Scan for the cell matching the given text and deliver its [x, y] coordinate at center. 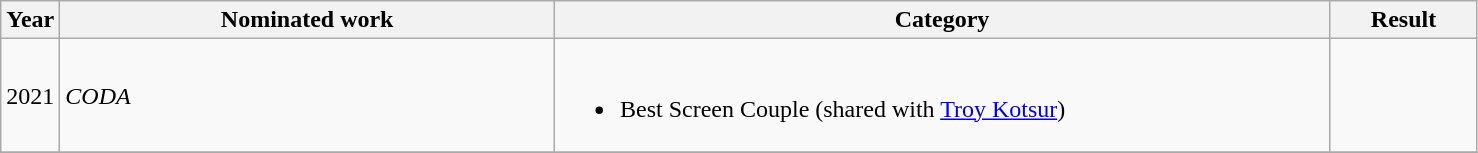
Result [1404, 20]
Best Screen Couple (shared with Troy Kotsur) [942, 96]
Category [942, 20]
2021 [30, 96]
CODA [308, 96]
Nominated work [308, 20]
Year [30, 20]
